Pinpoint the cell where the given text exists, returning its (x, y) midpoint coordinate. 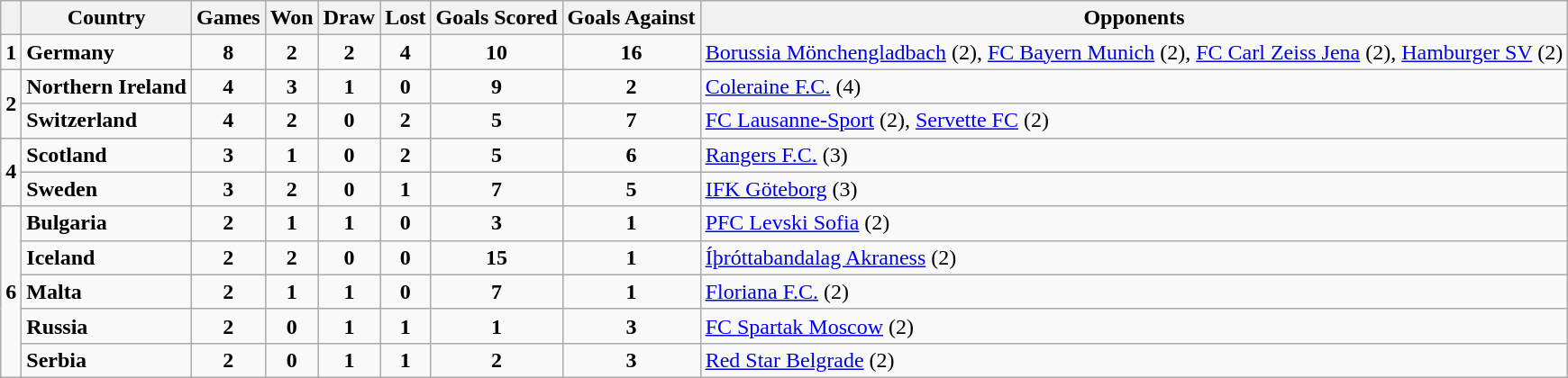
Iceland (106, 257)
Goals Scored (497, 18)
Malta (106, 292)
Floriana F.C. (2) (1134, 292)
Sweden (106, 189)
Games (228, 18)
Russia (106, 326)
Lost (406, 18)
Coleraine F.C. (4) (1134, 86)
Won (292, 18)
9 (497, 86)
Íþróttabandalag Akraness (2) (1134, 257)
FC Spartak Moscow (2) (1134, 326)
Bulgaria (106, 223)
Borussia Mönchengladbach (2), FC Bayern Munich (2), FC Carl Zeiss Jena (2), Hamburger SV (2) (1134, 52)
Switzerland (106, 121)
15 (497, 257)
Opponents (1134, 18)
Northern Ireland (106, 86)
Germany (106, 52)
FC Lausanne-Sport (2), Servette FC (2) (1134, 121)
Serbia (106, 360)
10 (497, 52)
Country (106, 18)
Rangers F.C. (3) (1134, 155)
IFK Göteborg (3) (1134, 189)
Red Star Belgrade (2) (1134, 360)
Draw (349, 18)
8 (228, 52)
Scotland (106, 155)
16 (631, 52)
PFC Levski Sofia (2) (1134, 223)
Goals Against (631, 18)
